Output the [x, y] coordinate of the center of the cell containing the given text.  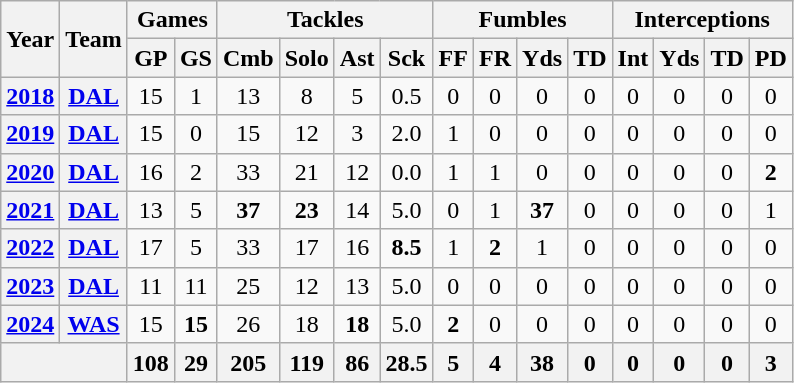
0.5 [406, 96]
8.5 [406, 248]
2020 [30, 172]
FF [453, 58]
Year [30, 39]
Ast [357, 58]
GS [196, 58]
WAS [94, 324]
2021 [30, 210]
0.0 [406, 172]
4 [494, 362]
GP [150, 58]
Sck [406, 58]
Interceptions [702, 20]
28.5 [406, 362]
PD [770, 58]
119 [306, 362]
2024 [30, 324]
Games [172, 20]
8 [306, 96]
21 [306, 172]
Int [633, 58]
38 [542, 362]
23 [306, 210]
2018 [30, 96]
2.0 [406, 134]
Fumbles [522, 20]
205 [248, 362]
29 [196, 362]
2019 [30, 134]
Team [94, 39]
Cmb [248, 58]
86 [357, 362]
25 [248, 286]
2022 [30, 248]
2023 [30, 286]
Solo [306, 58]
26 [248, 324]
108 [150, 362]
14 [357, 210]
FR [494, 58]
Tackles [325, 20]
